From the cell containing the given text, extract its center point as (X, Y) coordinate. 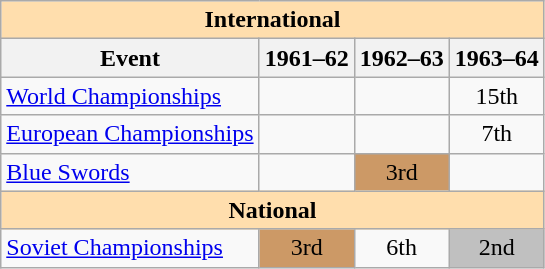
7th (496, 134)
World Championships (130, 96)
2nd (496, 248)
Soviet Championships (130, 248)
Blue Swords (130, 172)
1961–62 (306, 58)
National (273, 210)
1962–63 (402, 58)
15th (496, 96)
1963–64 (496, 58)
International (273, 20)
Event (130, 58)
European Championships (130, 134)
6th (402, 248)
